Pinpoint the cell where the given text exists, returning its (X, Y) midpoint coordinate. 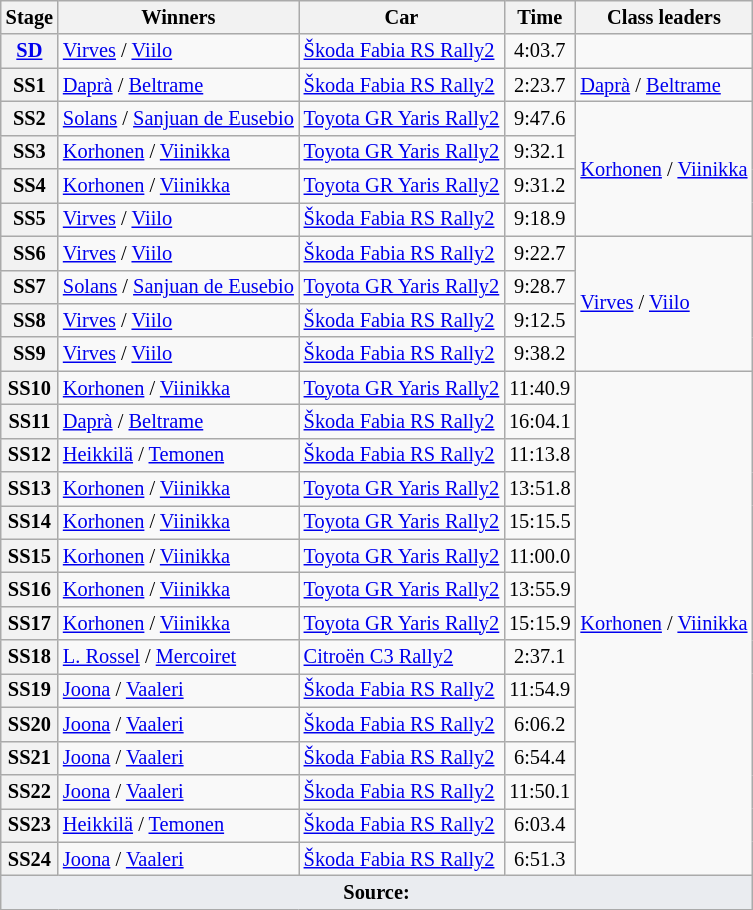
SS11 (30, 421)
SS22 (30, 791)
SS1 (30, 85)
SS23 (30, 825)
13:51.8 (540, 489)
Source: (377, 892)
SS7 (30, 287)
SS10 (30, 388)
9:38.2 (540, 354)
SS12 (30, 455)
9:47.6 (540, 118)
11:13.8 (540, 455)
9:12.5 (540, 320)
SS15 (30, 556)
SS14 (30, 522)
SS8 (30, 320)
15:15.9 (540, 623)
SS19 (30, 690)
L. Rossel / Mercoiret (178, 657)
6:03.4 (540, 825)
9:22.7 (540, 253)
Time (540, 17)
SS4 (30, 186)
9:28.7 (540, 287)
4:03.7 (540, 51)
Winners (178, 17)
9:31.2 (540, 186)
15:15.5 (540, 522)
16:04.1 (540, 421)
SS20 (30, 724)
SS6 (30, 253)
6:54.4 (540, 758)
SS5 (30, 219)
SS18 (30, 657)
SS13 (30, 489)
SS16 (30, 589)
SD (30, 51)
9:18.9 (540, 219)
6:06.2 (540, 724)
11:00.0 (540, 556)
11:54.9 (540, 690)
6:51.3 (540, 859)
Stage (30, 17)
11:40.9 (540, 388)
2:23.7 (540, 85)
13:55.9 (540, 589)
SS17 (30, 623)
SS9 (30, 354)
Class leaders (664, 17)
SS2 (30, 118)
SS3 (30, 152)
2:37.1 (540, 657)
9:32.1 (540, 152)
11:50.1 (540, 791)
SS21 (30, 758)
Car (402, 17)
Citroën C3 Rally2 (402, 657)
SS24 (30, 859)
